Capture the cell that displays the provided text and extract its [X, Y] central coordinate. 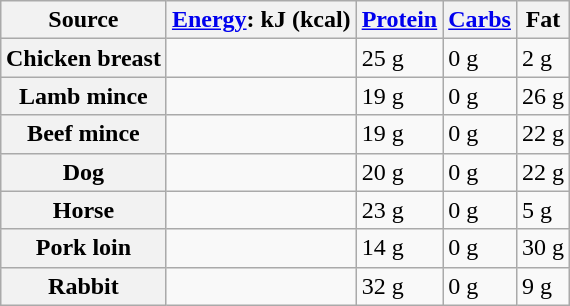
14 g [400, 248]
25 g [400, 58]
5 g [542, 210]
Horse [83, 210]
Carbs [480, 20]
Source [83, 20]
20 g [400, 172]
9 g [542, 286]
Chicken breast [83, 58]
Beef mince [83, 134]
23 g [400, 210]
Pork loin [83, 248]
32 g [400, 286]
30 g [542, 248]
Rabbit [83, 286]
Lamb mince [83, 96]
26 g [542, 96]
Protein [400, 20]
Fat [542, 20]
Energy: kJ (kcal) [261, 20]
2 g [542, 58]
Dog [83, 172]
